Scan for the cell matching the given text and deliver its [x, y] coordinate at center. 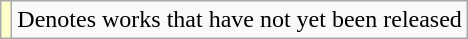
Denotes works that have not yet been released [240, 20]
